Output the (X, Y) coordinate of the center of the cell containing the given text.  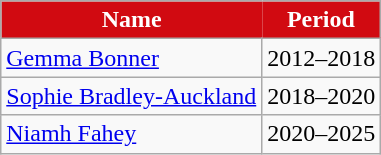
Period (322, 20)
Niamh Fahey (132, 134)
2018–2020 (322, 96)
2012–2018 (322, 58)
Gemma Bonner (132, 58)
Name (132, 20)
Sophie Bradley-Auckland (132, 96)
2020–2025 (322, 134)
